Locate the cell with the specified text and output its [X, Y] center coordinate. 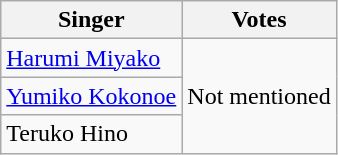
Not mentioned [259, 96]
Singer [92, 20]
Teruko Hino [92, 134]
Yumiko Kokonoe [92, 96]
Votes [259, 20]
Harumi Miyako [92, 58]
